For the text-containing cell, return its midpoint in [X, Y] coordinate format. 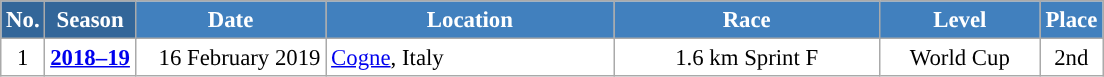
2018–19 [90, 58]
1 [23, 58]
Place [1071, 20]
1.6 km Sprint F [747, 58]
Location [470, 20]
Race [747, 20]
No. [23, 20]
Date [230, 20]
Level [960, 20]
Cogne, Italy [470, 58]
2nd [1071, 58]
16 February 2019 [230, 58]
Season [90, 20]
World Cup [960, 58]
